Find where the given text appears and provide that cell's center as [X, Y] coordinate. 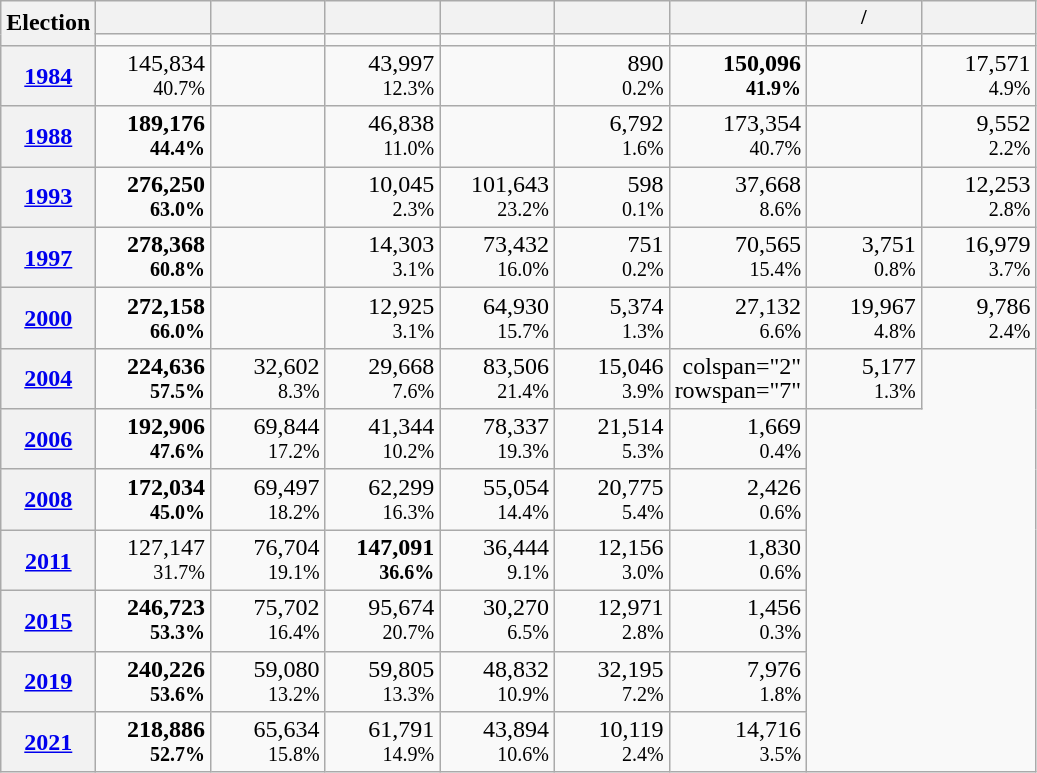
12,9712.8% [612, 622]
7,9761.8% [738, 682]
30,2706.5% [498, 622]
69,49718.2% [268, 500]
43,99712.3% [382, 76]
276,25063.0% [154, 198]
2006 [48, 440]
127,14731.7% [154, 560]
65,63415.8% [268, 742]
16,9793.7% [978, 258]
43,89410.6% [498, 742]
14,7163.5% [738, 742]
1,6690.4% [738, 440]
218,88652.7% [154, 742]
2011 [48, 560]
6,7921.6% [612, 136]
2000 [48, 318]
8900.2% [612, 76]
76,70419.1% [268, 560]
27,1326.6% [738, 318]
240,22653.6% [154, 682]
224,63657.5% [154, 378]
189,17644.4% [154, 136]
2004 [48, 378]
278,36860.8% [154, 258]
59,80513.3% [382, 682]
41,34410.2% [382, 440]
9,5522.2% [978, 136]
101,64323.2% [498, 198]
55,05414.4% [498, 500]
12,9253.1% [382, 318]
64,93015.7% [498, 318]
70,56515.4% [738, 258]
20,7755.4% [612, 500]
5,3741.3% [612, 318]
147,09136.6% [382, 560]
173,35440.7% [738, 136]
36,4449.1% [498, 560]
2021 [48, 742]
19,9674.8% [864, 318]
1984 [48, 76]
75,70216.4% [268, 622]
5,1771.3% [864, 378]
9,7862.4% [978, 318]
15,0463.9% [612, 378]
/ [864, 18]
5980.1% [612, 198]
3,7510.8% [864, 258]
95,67420.7% [382, 622]
192,90647.6% [154, 440]
2019 [48, 682]
1993 [48, 198]
7510.2% [612, 258]
61,79114.9% [382, 742]
Election [48, 24]
colspan="2" rowspan="7" [738, 378]
37,6688.6% [738, 198]
59,08013.2% [268, 682]
29,6687.6% [382, 378]
48,83210.9% [498, 682]
32,6028.3% [268, 378]
1,8300.6% [738, 560]
17,5714.9% [978, 76]
12,2532.8% [978, 198]
83,50621.4% [498, 378]
145,83440.7% [154, 76]
10,1192.4% [612, 742]
32,1957.2% [612, 682]
21,5145.3% [612, 440]
272,15866.0% [154, 318]
78,33719.3% [498, 440]
246,72353.3% [154, 622]
14,3033.1% [382, 258]
12,1563.0% [612, 560]
150,09641.9% [738, 76]
62,29916.3% [382, 500]
2008 [48, 500]
2,4260.6% [738, 500]
10,0452.3% [382, 198]
1,4560.3% [738, 622]
1988 [48, 136]
46,83811.0% [382, 136]
2015 [48, 622]
172,03445.0% [154, 500]
69,84417.2% [268, 440]
73,43216.0% [498, 258]
1997 [48, 258]
